Identify which cell holds the provided text, then report its [x, y] central coordinate. 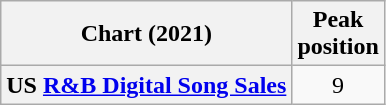
Peakposition [338, 34]
9 [338, 85]
US R&B Digital Song Sales [146, 85]
Chart (2021) [146, 34]
